Output the (x, y) coordinate of the center of the cell containing the given text.  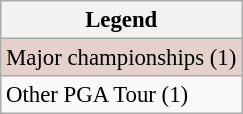
Major championships (1) (122, 58)
Other PGA Tour (1) (122, 95)
Legend (122, 20)
